Return the (x, y) coordinate for the center point of the cell that contains the specified text.  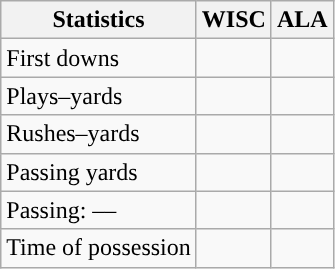
Statistics (99, 20)
WISC (234, 20)
Time of possession (99, 248)
ALA (302, 20)
Plays–yards (99, 96)
Rushes–yards (99, 134)
Passing: –– (99, 210)
First downs (99, 58)
Passing yards (99, 172)
